Determine the (X, Y) coordinate at the center of the cell enclosing the given text.  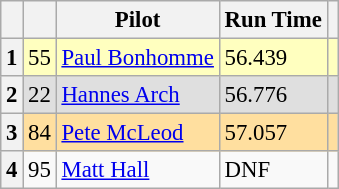
84 (40, 133)
22 (40, 95)
55 (40, 58)
Hannes Arch (138, 95)
3 (12, 133)
Run Time (273, 20)
56.776 (273, 95)
57.057 (273, 133)
56.439 (273, 58)
DNF (273, 170)
Pete McLeod (138, 133)
Matt Hall (138, 170)
2 (12, 95)
Pilot (138, 20)
95 (40, 170)
4 (12, 170)
1 (12, 58)
Paul Bonhomme (138, 58)
